Extract the (x, y) coordinate from the center of the cell holding the provided text.  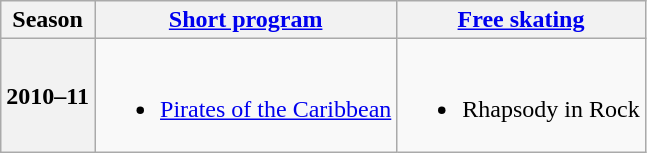
Season (48, 20)
2010–11 (48, 96)
Rhapsody in Rock (521, 96)
Short program (245, 20)
Pirates of the Caribbean (245, 96)
Free skating (521, 20)
